Determine the [X, Y] coordinate at the center of the cell enclosing the given text.  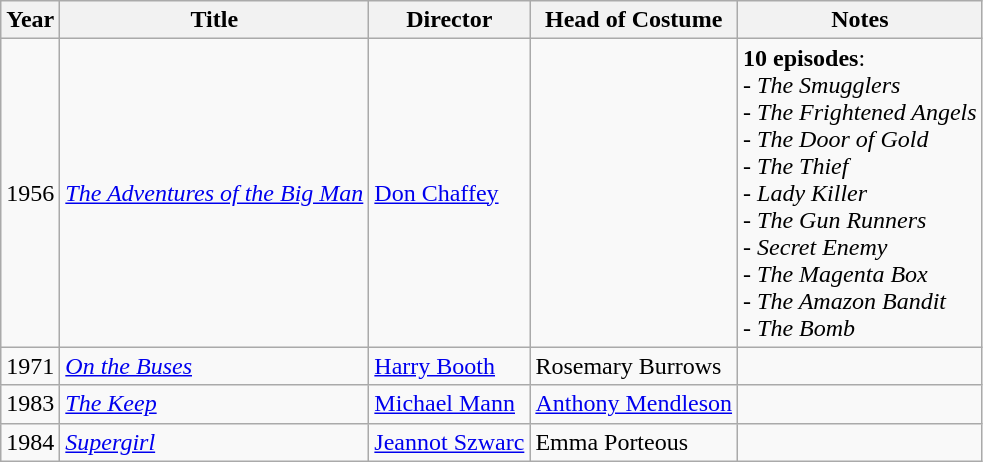
Jeannot Szwarc [450, 442]
Rosemary Burrows [634, 366]
Michael Mann [450, 404]
The Keep [214, 404]
The Adventures of the Big Man [214, 193]
1984 [30, 442]
Director [450, 20]
Supergirl [214, 442]
Title [214, 20]
1956 [30, 193]
Harry Booth [450, 366]
Notes [860, 20]
1971 [30, 366]
Year [30, 20]
Emma Porteous [634, 442]
On the Buses [214, 366]
Don Chaffey [450, 193]
Anthony Mendleson [634, 404]
1983 [30, 404]
Head of Costume [634, 20]
